Pinpoint the cell where the given text exists, returning its [X, Y] midpoint coordinate. 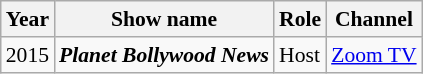
Show name [164, 19]
2015 [28, 55]
Zoom TV [374, 55]
Role [300, 19]
Host [300, 55]
Channel [374, 19]
Planet Bollywood News [164, 55]
Year [28, 19]
